Output the [x, y] coordinate of the center of the cell containing the given text.  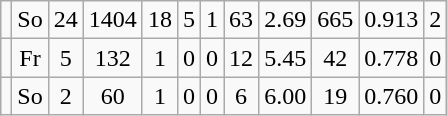
132 [112, 58]
12 [242, 58]
6.00 [286, 96]
19 [336, 96]
18 [160, 20]
60 [112, 96]
0.778 [392, 58]
1404 [112, 20]
24 [66, 20]
5.45 [286, 58]
2.69 [286, 20]
42 [336, 58]
6 [242, 96]
Fr [30, 58]
0.760 [392, 96]
0.913 [392, 20]
63 [242, 20]
665 [336, 20]
